Search for the cell housing the specified text and yield its [X, Y] center coordinate. 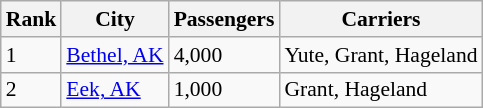
City [114, 19]
Yute, Grant, Hageland [380, 55]
1 [32, 55]
1,000 [224, 90]
Rank [32, 19]
Carriers [380, 19]
2 [32, 90]
Eek, AK [114, 90]
4,000 [224, 55]
Passengers [224, 19]
Bethel, AK [114, 55]
Grant, Hageland [380, 90]
